Identify which cell holds the provided text, then report its (x, y) central coordinate. 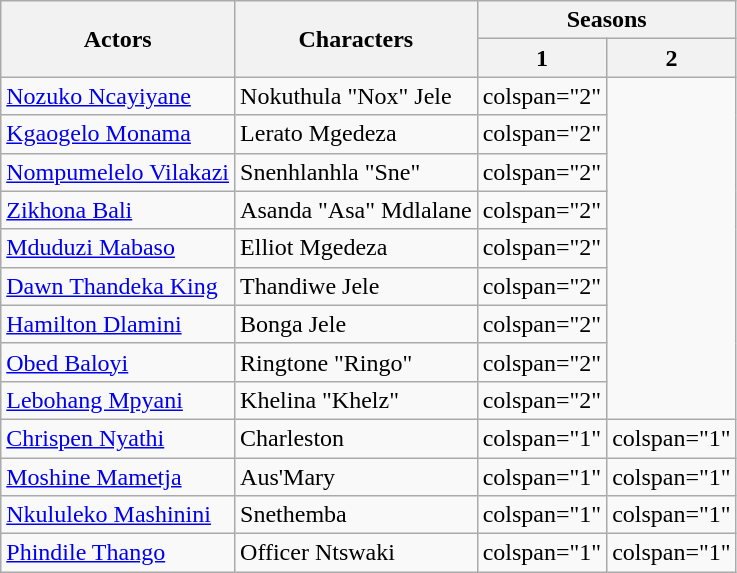
Officer Ntswaki (356, 553)
Bonga Jele (356, 324)
Elliot Mgedeza (356, 248)
Dawn Thandeka King (118, 286)
Zikhona Bali (118, 210)
Lerato Mgedeza (356, 134)
Lebohang Mpyani (118, 400)
Kgaogelo Monama (118, 134)
Characters (356, 39)
Nkululeko Mashinini (118, 515)
Nozuko Ncayiyane (118, 96)
Chrispen Nyathi (118, 438)
Actors (118, 39)
Snenhlanhla "Sne" (356, 172)
Khelina "Khelz" (356, 400)
Hamilton Dlamini (118, 324)
Seasons (606, 20)
2 (672, 58)
Snethemba (356, 515)
Nompumelelo Vilakazi (118, 172)
Charleston (356, 438)
Asanda "Asa" Mdlalane (356, 210)
Ringtone "Ringo" (356, 362)
Mduduzi Mabaso (118, 248)
1 (542, 58)
Moshine Mametja (118, 477)
Obed Baloyi (118, 362)
Phindile Thango (118, 553)
Aus'Mary (356, 477)
Thandiwe Jele (356, 286)
Nokuthula "Nox" Jele (356, 96)
